Pinpoint the cell where the given text exists, returning its (x, y) midpoint coordinate. 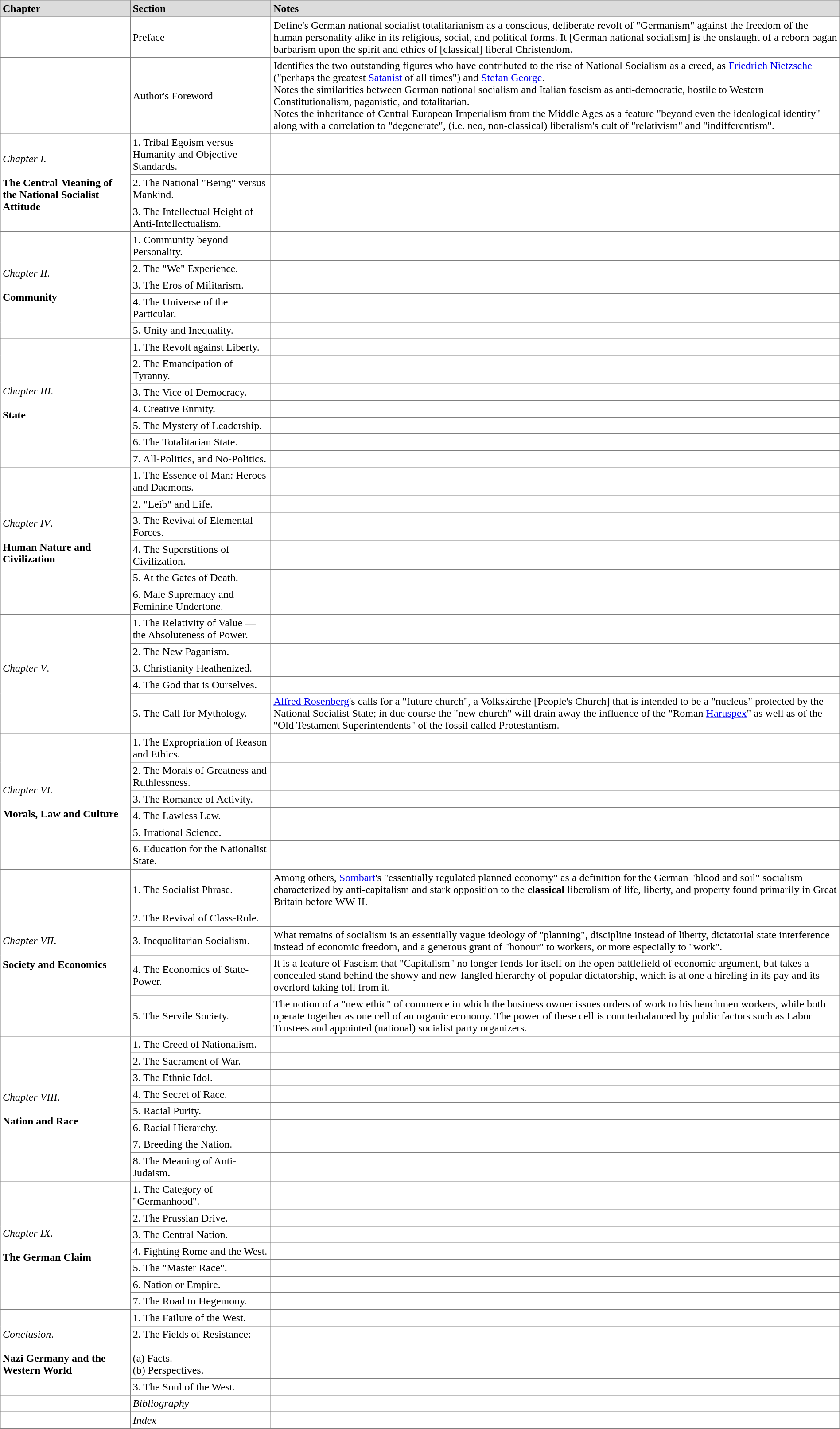
3. Christianity Heathenized. (200, 668)
Preface (200, 37)
2. The Morals of Greatness and Ruthlessness. (200, 777)
4. Fighting Rome and the West. (200, 1251)
2. The Revival of Class-Rule. (200, 918)
3. The Central Nation. (200, 1235)
8. The Meaning of Anti-Judaism. (200, 1167)
Chapter VI. Morals, Law and Culture (66, 801)
3. The Soul of the West. (200, 1387)
7. All-Politics, and No-Politics. (200, 459)
Chapter I. The Central Meaning of the National Socialist Attitude (66, 183)
6. Racial Hierarchy. (200, 1128)
4. The Secret of Race. (200, 1094)
3. The Ethnic Idol. (200, 1078)
3. The Intellectual Height of Anti-Intellectualism. (200, 217)
1. The Expropriation of Reason and Ethics. (200, 748)
2. The "We" Experience. (200, 269)
Chapter VII. Society and Economics (66, 953)
5. The "Master Race". (200, 1268)
Chapter II. Community (66, 285)
Section (200, 9)
4. The Lawless Law. (200, 816)
1. Community beyond Personality. (200, 246)
5. The Mystery of Leadership. (200, 426)
Chapter (66, 9)
Conclusion. Nazi Germany and the Western World (66, 1352)
Bibliography (200, 1404)
Index (200, 1420)
2. "Leib" and Life. (200, 504)
7. Breeding the Nation. (200, 1144)
5. The Servile Society. (200, 1016)
Chapter IV. Human Nature and Civilization (66, 541)
1. The Creed of Nationalism. (200, 1045)
2. The National "Being" versus Mankind. (200, 189)
1. The Essence of Man: Heroes and Daemons. (200, 481)
4. The Economics of State-Power. (200, 976)
3. Inequalitarian Socialism. (200, 941)
2. The Prussian Drive. (200, 1218)
4. The Superstitions of Civilization. (200, 555)
3. The Revival of Elemental Forces. (200, 527)
6. Male Supremacy and Feminine Undertone. (200, 600)
3. The Eros of Militarism. (200, 285)
Chapter III. State (66, 403)
2. The Fields of Resistance: (a) Facts. (b) Perspectives. (200, 1352)
1. The Category of "Germanhood". (200, 1195)
3. The Vice of Democracy. (200, 392)
1. The Revolt against Liberty. (200, 347)
2. The Sacrament of War. (200, 1061)
6. The Totalitarian State. (200, 442)
5. The Call for Mythology. (200, 714)
Chapter V. (66, 674)
5. At the Gates of Death. (200, 578)
5. Unity and Inequality. (200, 331)
1. The Socialist Phrase. (200, 890)
Author's Foreword (200, 96)
3. The Romance of Activity. (200, 799)
5. Irrational Science. (200, 832)
4. Creative Enmity. (200, 409)
2. The Emancipation of Tyranny. (200, 370)
1. Tribal Egoism versus Humanity and Objective Standards. (200, 154)
6. Education for the Nationalist State. (200, 855)
Notes (556, 9)
6. Nation or Empire. (200, 1285)
4. The God that is Ourselves. (200, 685)
2. The New Paganism. (200, 652)
Chapter IX. The German Claim (66, 1245)
7. The Road to Hegemony. (200, 1301)
1. The Relativity of Value — the Absoluteness of Power. (200, 629)
5. Racial Purity. (200, 1111)
1. The Failure of the West. (200, 1318)
4. The Universe of the Particular. (200, 308)
Chapter VIII. Nation and Race (66, 1109)
